For the text-containing cell, return its midpoint in (X, Y) coordinate format. 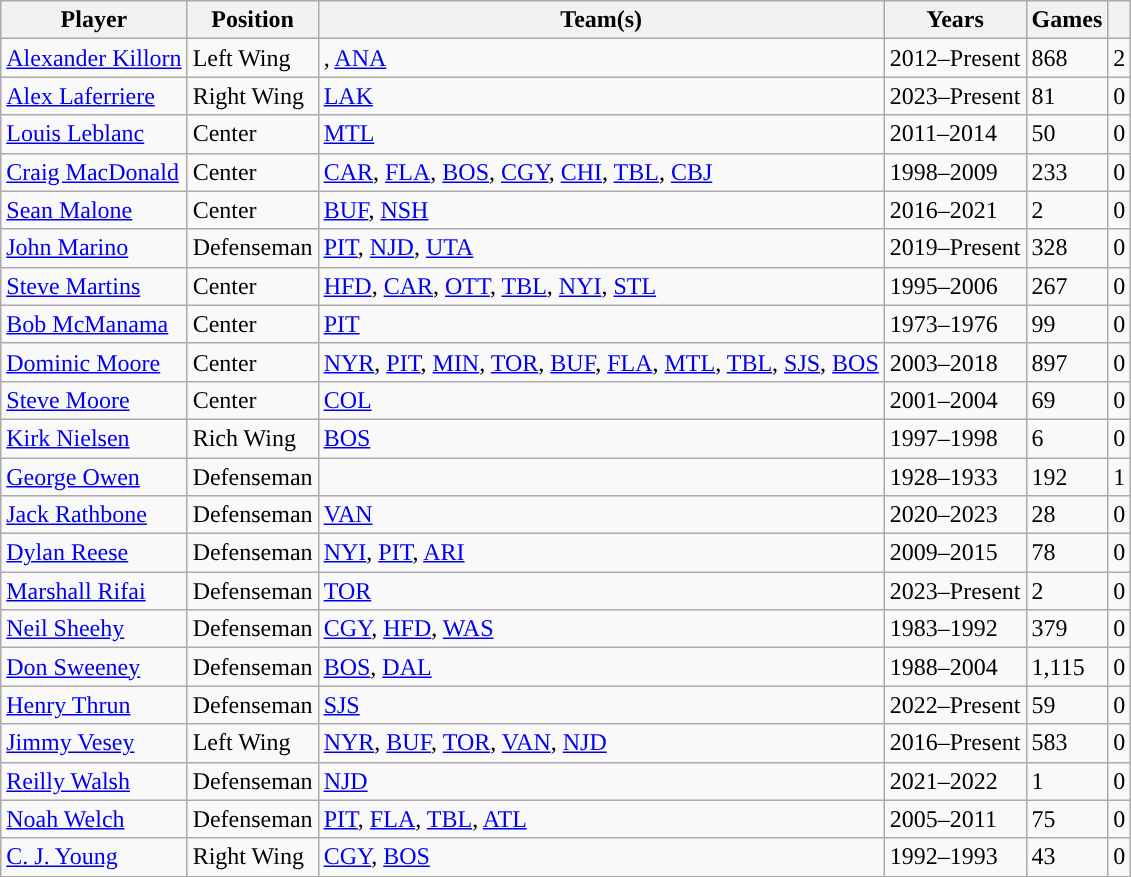
75 (1067, 819)
1,115 (1067, 667)
233 (1067, 172)
BUF, NSH (601, 210)
897 (1067, 362)
COL (601, 400)
Rich Wing (252, 438)
69 (1067, 400)
1928–1933 (955, 477)
Don Sweeney (94, 667)
CGY, HFD, WAS (601, 629)
LAK (601, 96)
NJD (601, 781)
2001–2004 (955, 400)
99 (1067, 324)
Games (1067, 20)
28 (1067, 515)
2016–Present (955, 743)
PIT (601, 324)
Louis Leblanc (94, 134)
267 (1067, 286)
Sean Malone (94, 210)
Dylan Reese (94, 553)
CGY, BOS (601, 857)
VAN (601, 515)
Reilly Walsh (94, 781)
1998–2009 (955, 172)
2020–2023 (955, 515)
CAR, FLA, BOS, CGY, CHI, TBL, CBJ (601, 172)
TOR (601, 591)
2022–Present (955, 705)
Neil Sheehy (94, 629)
Position (252, 20)
Bob McManama (94, 324)
Marshall Rifai (94, 591)
1997–1998 (955, 438)
Steve Moore (94, 400)
NYR, PIT, MIN, TOR, BUF, FLA, MTL, TBL, SJS, BOS (601, 362)
868 (1067, 58)
379 (1067, 629)
2021–2022 (955, 781)
328 (1067, 248)
Kirk Nielsen (94, 438)
2003–2018 (955, 362)
George Owen (94, 477)
Steve Martins (94, 286)
78 (1067, 553)
2005–2011 (955, 819)
2009–2015 (955, 553)
C. J. Young (94, 857)
John Marino (94, 248)
192 (1067, 477)
NYI, PIT, ARI (601, 553)
Player (94, 20)
43 (1067, 857)
1992–1993 (955, 857)
Team(s) (601, 20)
PIT, FLA, TBL, ATL (601, 819)
6 (1067, 438)
Noah Welch (94, 819)
Alex Laferriere (94, 96)
1973–1976 (955, 324)
81 (1067, 96)
HFD, CAR, OTT, TBL, NYI, STL (601, 286)
Jimmy Vesey (94, 743)
Alexander Killorn (94, 58)
2011–2014 (955, 134)
Jack Rathbone (94, 515)
50 (1067, 134)
Dominic Moore (94, 362)
, ANA (601, 58)
2016–2021 (955, 210)
Craig MacDonald (94, 172)
SJS (601, 705)
1983–1992 (955, 629)
583 (1067, 743)
59 (1067, 705)
1995–2006 (955, 286)
2012–Present (955, 58)
MTL (601, 134)
2019–Present (955, 248)
BOS (601, 438)
Years (955, 20)
1988–2004 (955, 667)
Henry Thrun (94, 705)
PIT, NJD, UTA (601, 248)
NYR, BUF, TOR, VAN, NJD (601, 743)
BOS, DAL (601, 667)
